Determine the [x, y] coordinate at the center of the cell enclosing the given text.  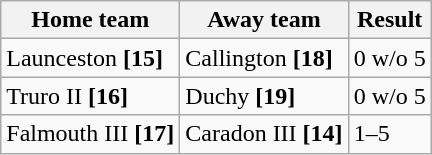
Falmouth III [17] [90, 134]
Home team [90, 20]
Callington [18] [264, 58]
Launceston [15] [90, 58]
Result [390, 20]
Caradon III [14] [264, 134]
Duchy [19] [264, 96]
1–5 [390, 134]
Away team [264, 20]
Truro II [16] [90, 96]
